Provide the (x, y) coordinate of the cell's center where the given text is located.  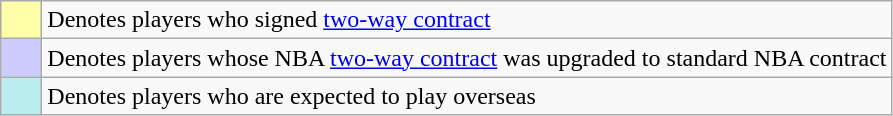
Denotes players who signed two-way contract (467, 20)
Denotes players whose NBA two-way contract was upgraded to standard NBA contract (467, 58)
Denotes players who are expected to play overseas (467, 96)
